Return (x, y) of the center of cell containing provided text 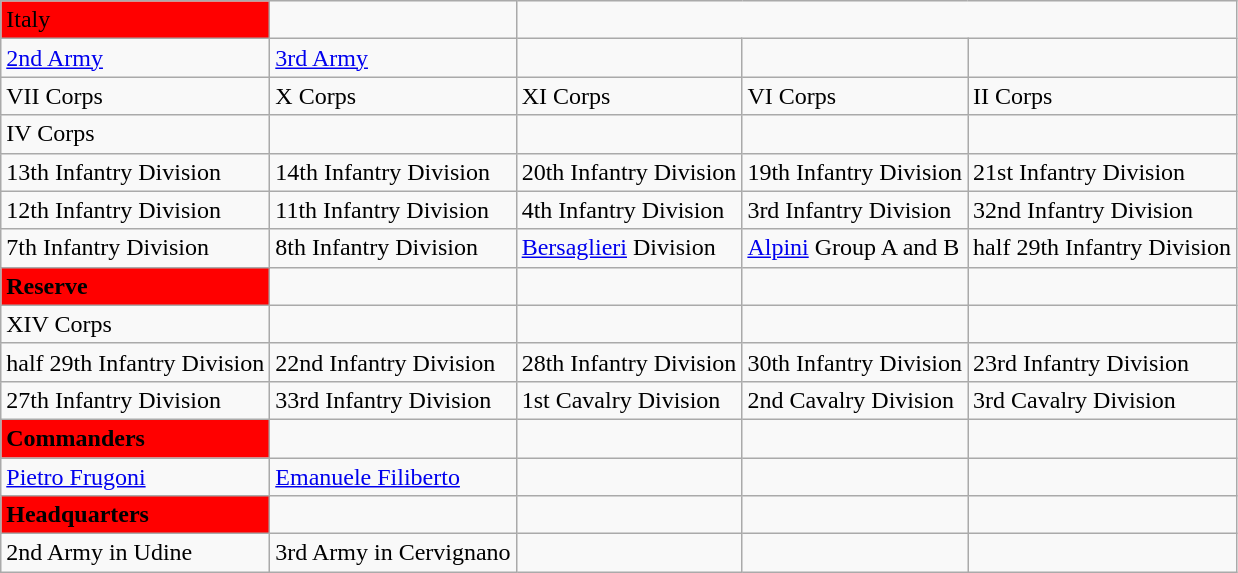
X Corps (393, 96)
7th Infantry Division (136, 248)
Reserve (136, 286)
21st Infantry Division (1102, 172)
27th Infantry Division (136, 400)
1st Cavalry Division (629, 400)
Pietro Frugoni (136, 477)
30th Infantry Division (855, 362)
20th Infantry Division (629, 172)
3rd Army (393, 58)
2nd Army (136, 58)
II Corps (1102, 96)
Commanders (136, 438)
3rd Infantry Division (855, 210)
11th Infantry Division (393, 210)
Headquarters (136, 515)
33rd Infantry Division (393, 400)
VI Corps (855, 96)
3rd Cavalry Division (1102, 400)
2nd Army in Udine (136, 553)
IV Corps (136, 134)
12th Infantry Division (136, 210)
VII Corps (136, 96)
13th Infantry Division (136, 172)
2nd Cavalry Division (855, 400)
Italy (136, 20)
32nd Infantry Division (1102, 210)
19th Infantry Division (855, 172)
XI Corps (629, 96)
23rd Infantry Division (1102, 362)
8th Infantry Division (393, 248)
3rd Army in Cervignano (393, 553)
22nd Infantry Division (393, 362)
28th Infantry Division (629, 362)
Emanuele Filiberto (393, 477)
4th Infantry Division (629, 210)
Bersaglieri Division (629, 248)
XIV Corps (136, 324)
Alpini Group A and B (855, 248)
14th Infantry Division (393, 172)
